Provide the (X, Y) coordinate of the cell's center where the given text is located.  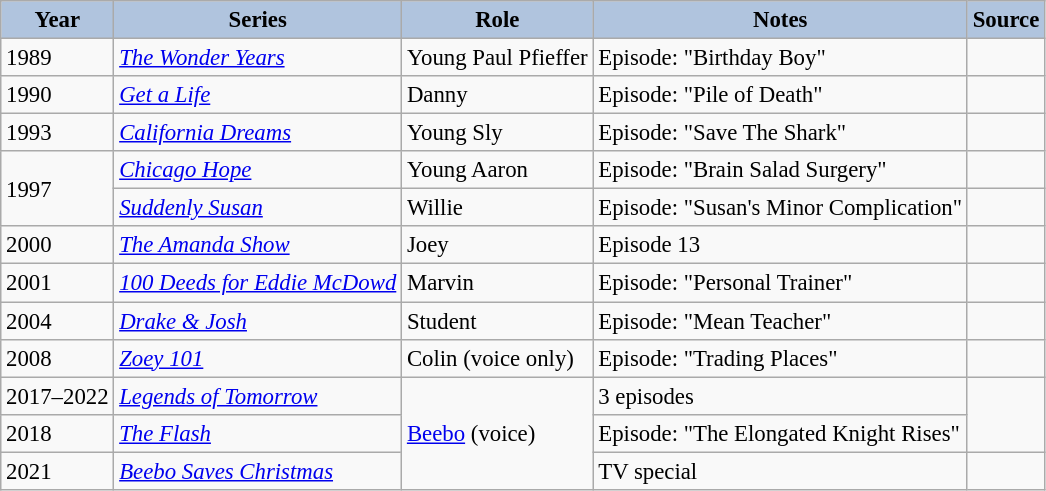
1990 (58, 95)
Episode: "Trading Places" (780, 358)
2017–2022 (58, 396)
1993 (58, 133)
3 episodes (780, 396)
Episode: "Birthday Boy" (780, 58)
Chicago Hope (258, 170)
Episode: "Brain Salad Surgery" (780, 170)
Year (58, 20)
Drake & Josh (258, 321)
The Wonder Years (258, 58)
Young Paul Pfieffer (498, 58)
2004 (58, 321)
100 Deeds for Eddie McDowd (258, 283)
Legends of Tomorrow (258, 396)
1989 (58, 58)
Episode: "Susan's Minor Complication" (780, 208)
2001 (58, 283)
The Amanda Show (258, 245)
Beebo (voice) (498, 434)
2000 (58, 245)
Episode: "Mean Teacher" (780, 321)
Young Aaron (498, 170)
Episode: "Save The Shark" (780, 133)
2021 (58, 471)
California Dreams (258, 133)
Suddenly Susan (258, 208)
Series (258, 20)
Episode: "The Elongated Knight Rises" (780, 433)
The Flash (258, 433)
Notes (780, 20)
Young Sly (498, 133)
Colin (voice only) (498, 358)
Beebo Saves Christmas (258, 471)
TV special (780, 471)
Episode 13 (780, 245)
1997 (58, 188)
Episode: "Pile of Death" (780, 95)
Role (498, 20)
Joey (498, 245)
2018 (58, 433)
2008 (58, 358)
Get a Life (258, 95)
Source (1006, 20)
Student (498, 321)
Marvin (498, 283)
Danny (498, 95)
Willie (498, 208)
Zoey 101 (258, 358)
Episode: "Personal Trainer" (780, 283)
